Search for the cell housing the specified text and yield its [x, y] center coordinate. 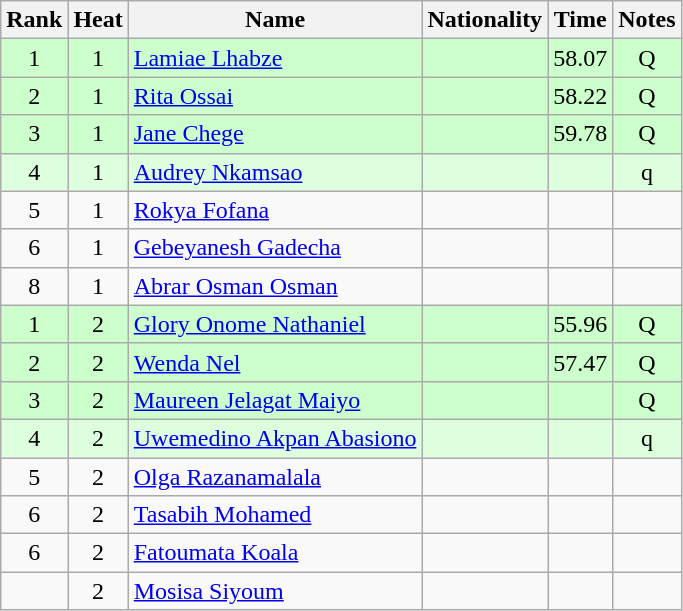
59.78 [580, 134]
Time [580, 20]
Uwemedino Akpan Abasiono [275, 438]
Tasabih Mohamed [275, 515]
Olga Razanamalala [275, 477]
57.47 [580, 362]
Gebeyanesh Gadecha [275, 248]
Notes [647, 20]
Jane Chege [275, 134]
Mosisa Siyoum [275, 591]
Abrar Osman Osman [275, 286]
Nationality [485, 20]
Wenda Nel [275, 362]
58.22 [580, 96]
Rokya Fofana [275, 210]
Maureen Jelagat Maiyo [275, 400]
Rita Ossai [275, 96]
58.07 [580, 58]
Glory Onome Nathaniel [275, 324]
Lamiae Lhabze [275, 58]
Audrey Nkamsao [275, 172]
Heat [98, 20]
55.96 [580, 324]
Fatoumata Koala [275, 553]
Rank [34, 20]
8 [34, 286]
Name [275, 20]
